For the text-containing cell, return its midpoint in (x, y) coordinate format. 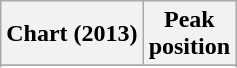
Chart (2013) (72, 34)
Peakposition (189, 34)
